Output the [X, Y] coordinate of the center of the cell containing the given text.  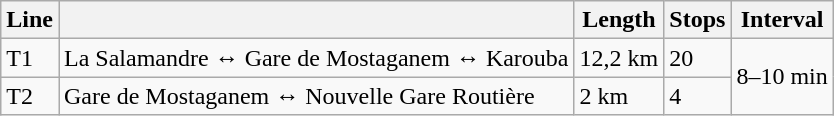
Gare de Mostaganem ↔ Nouvelle Gare Routière [316, 96]
2 km [619, 96]
T1 [30, 58]
Interval [782, 20]
Stops [698, 20]
4 [698, 96]
8–10 min [782, 77]
Length [619, 20]
12,2 km [619, 58]
T2 [30, 96]
20 [698, 58]
La Salamandre ↔ Gare de Mostaganem ↔ Karouba [316, 58]
Line [30, 20]
